Return the (x, y) coordinate for the center point of the cell that contains the specified text.  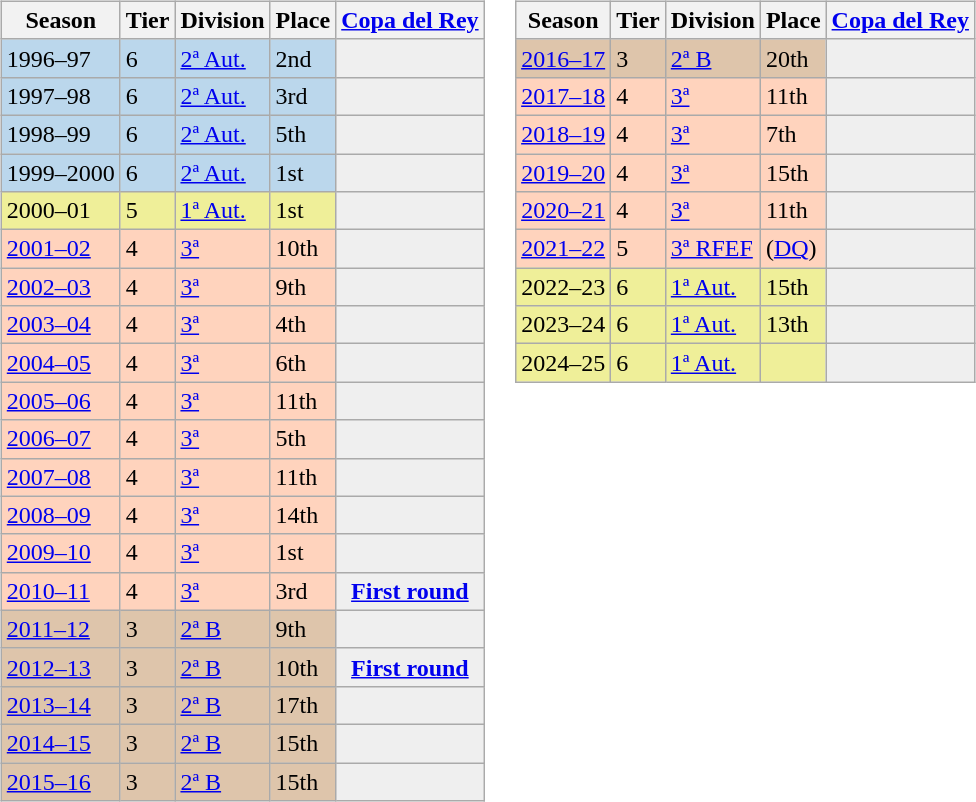
1998–99 (60, 134)
7th (793, 134)
4th (303, 325)
13th (793, 325)
2011–12 (60, 629)
2021–22 (564, 249)
1997–98 (60, 96)
(DQ) (793, 249)
2019–20 (564, 173)
2005–06 (60, 401)
2014–15 (60, 743)
20th (793, 58)
2012–13 (60, 667)
2022–23 (564, 287)
2008–09 (60, 515)
14th (303, 515)
6th (303, 363)
1999–2000 (60, 173)
2010–11 (60, 591)
2016–17 (564, 58)
2013–14 (60, 705)
2006–07 (60, 439)
2nd (303, 58)
2004–05 (60, 363)
2023–24 (564, 325)
2018–19 (564, 134)
1996–97 (60, 58)
2002–03 (60, 287)
2015–16 (60, 781)
2017–18 (564, 96)
2007–08 (60, 477)
3ª RFEF (712, 249)
2003–04 (60, 325)
2001–02 (60, 249)
17th (303, 705)
2009–10 (60, 553)
2000–01 (60, 211)
2024–25 (564, 363)
2020–21 (564, 211)
